For the text-containing cell, return its midpoint in (x, y) coordinate format. 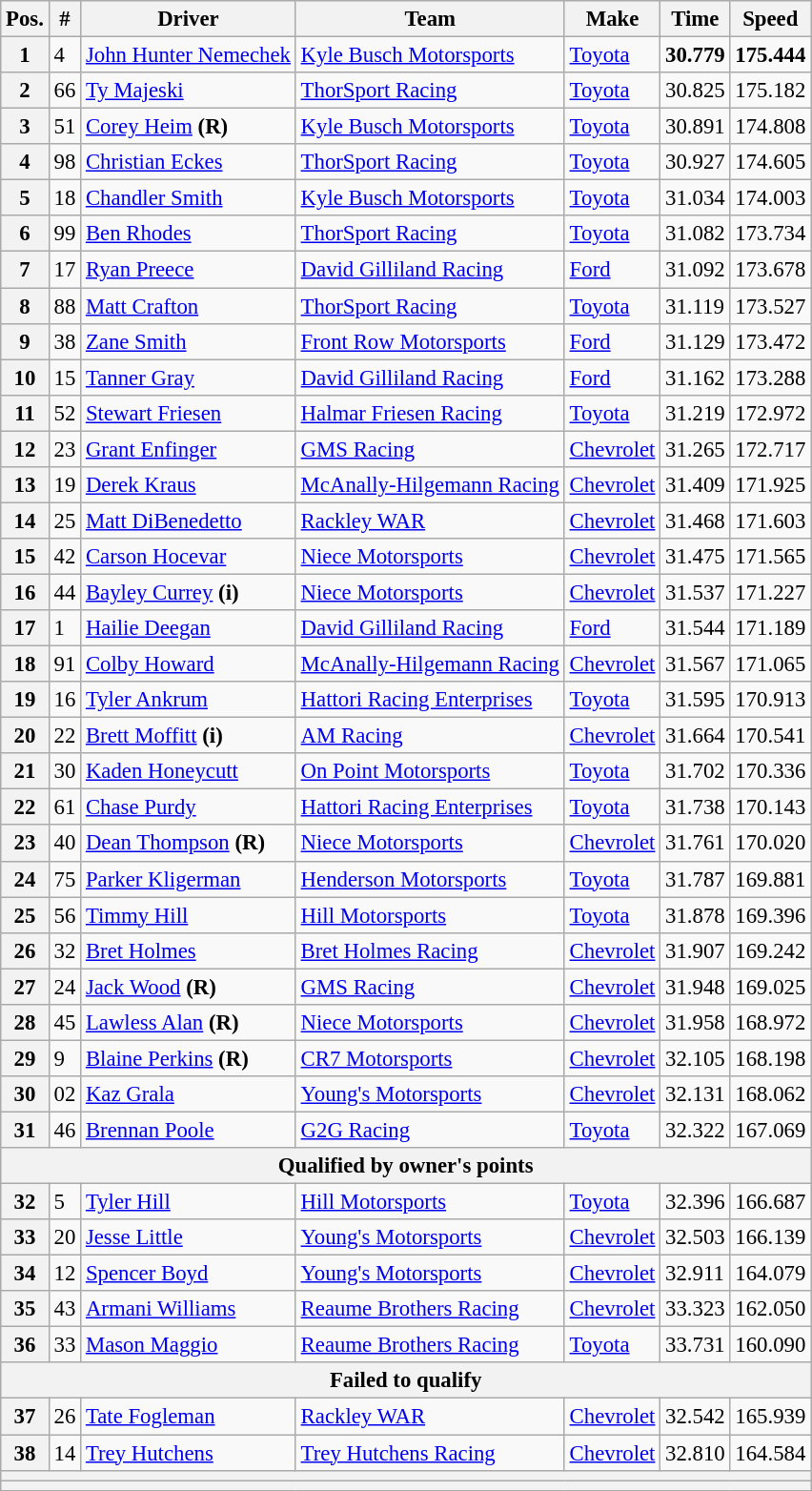
10 (25, 378)
173.472 (770, 341)
171.065 (770, 664)
Hailie Deegan (189, 628)
Kaz Grala (189, 1094)
Parker Kligerman (189, 879)
91 (65, 664)
31.958 (696, 1023)
11 (25, 413)
27 (25, 987)
174.605 (770, 162)
169.025 (770, 987)
Ty Majeski (189, 91)
44 (65, 592)
75 (65, 879)
31.119 (696, 306)
160.090 (770, 1345)
31.907 (696, 950)
31.948 (696, 987)
174.003 (770, 198)
172.717 (770, 449)
29 (25, 1058)
Make (612, 19)
Trey Hutchens Racing (430, 1453)
168.198 (770, 1058)
33.731 (696, 1345)
Tyler Ankrum (189, 700)
99 (65, 234)
170.913 (770, 700)
Bayley Currey (i) (189, 592)
31.567 (696, 664)
31.409 (696, 485)
Jack Wood (R) (189, 987)
31.219 (696, 413)
32.911 (696, 1274)
174.808 (770, 127)
31.162 (696, 378)
175.444 (770, 55)
Halmar Friesen Racing (430, 413)
Christian Eckes (189, 162)
43 (65, 1309)
32.810 (696, 1453)
Dean Thompson (R) (189, 844)
30.779 (696, 55)
30.825 (696, 91)
Brett Moffitt (i) (189, 736)
13 (25, 485)
173.734 (770, 234)
165.939 (770, 1417)
21 (25, 771)
30.891 (696, 127)
170.143 (770, 807)
# (65, 19)
Front Row Motorsports (430, 341)
31.082 (696, 234)
98 (65, 162)
28 (25, 1023)
52 (65, 413)
171.565 (770, 557)
56 (65, 915)
31.738 (696, 807)
Tyler Hill (189, 1202)
02 (65, 1094)
Matt Crafton (189, 306)
7 (25, 270)
G2G Racing (430, 1130)
33.323 (696, 1309)
30.927 (696, 162)
Brennan Poole (189, 1130)
CR7 Motorsports (430, 1058)
Timmy Hill (189, 915)
169.396 (770, 915)
Armani Williams (189, 1309)
Chandler Smith (189, 198)
171.925 (770, 485)
31.595 (696, 700)
173.527 (770, 306)
Derek Kraus (189, 485)
Corey Heim (R) (189, 127)
Henderson Motorsports (430, 879)
31.787 (696, 879)
170.020 (770, 844)
66 (65, 91)
Pos. (25, 19)
32.131 (696, 1094)
169.881 (770, 879)
31.761 (696, 844)
46 (65, 1130)
175.182 (770, 91)
6 (25, 234)
Stewart Friesen (189, 413)
Carson Hocevar (189, 557)
Colby Howard (189, 664)
Team (430, 19)
Ryan Preece (189, 270)
Lawless Alan (R) (189, 1023)
32.322 (696, 1130)
31.129 (696, 341)
171.603 (770, 521)
164.079 (770, 1274)
Bret Holmes (189, 950)
31.475 (696, 557)
173.288 (770, 378)
8 (25, 306)
31.537 (696, 592)
31.544 (696, 628)
3 (25, 127)
32.503 (696, 1237)
Jesse Little (189, 1237)
Time (696, 19)
32.396 (696, 1202)
168.972 (770, 1023)
171.189 (770, 628)
171.227 (770, 592)
Chase Purdy (189, 807)
Matt DiBenedetto (189, 521)
Bret Holmes Racing (430, 950)
31 (25, 1130)
32.542 (696, 1417)
Failed to qualify (406, 1381)
169.242 (770, 950)
Trey Hutchens (189, 1453)
31.092 (696, 270)
173.678 (770, 270)
Tanner Gray (189, 378)
31.702 (696, 771)
51 (65, 127)
John Hunter Nemechek (189, 55)
31.468 (696, 521)
167.069 (770, 1130)
34 (25, 1274)
Kaden Honeycutt (189, 771)
Spencer Boyd (189, 1274)
Zane Smith (189, 341)
Driver (189, 19)
35 (25, 1309)
172.972 (770, 413)
2 (25, 91)
36 (25, 1345)
45 (65, 1023)
AM Racing (430, 736)
Qualified by owner's points (406, 1166)
166.687 (770, 1202)
On Point Motorsports (430, 771)
Grant Enfinger (189, 449)
31.878 (696, 915)
Blaine Perkins (R) (189, 1058)
88 (65, 306)
31.664 (696, 736)
168.062 (770, 1094)
Tate Fogleman (189, 1417)
164.584 (770, 1453)
61 (65, 807)
170.541 (770, 736)
37 (25, 1417)
166.139 (770, 1237)
Ben Rhodes (189, 234)
170.336 (770, 771)
Mason Maggio (189, 1345)
40 (65, 844)
Speed (770, 19)
32.105 (696, 1058)
42 (65, 557)
31.265 (696, 449)
162.050 (770, 1309)
31.034 (696, 198)
